For the text-containing cell, return its midpoint in [X, Y] coordinate format. 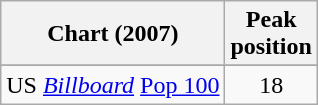
Chart (2007) [113, 34]
US Billboard Pop 100 [113, 85]
18 [271, 85]
Peakposition [271, 34]
